For the text-containing cell, return its midpoint in (X, Y) coordinate format. 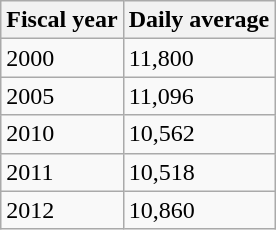
2010 (62, 134)
10,860 (199, 210)
10,518 (199, 172)
2011 (62, 172)
11,800 (199, 58)
2000 (62, 58)
2012 (62, 210)
Daily average (199, 20)
10,562 (199, 134)
2005 (62, 96)
11,096 (199, 96)
Fiscal year (62, 20)
